Return the [x, y] coordinate for the center point of the cell that contains the specified text.  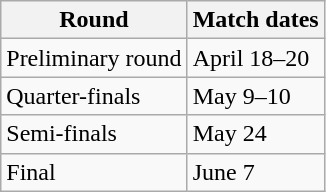
Quarter-finals [94, 96]
June 7 [256, 172]
Round [94, 20]
Preliminary round [94, 58]
Match dates [256, 20]
May 9–10 [256, 96]
Final [94, 172]
Semi-finals [94, 134]
April 18–20 [256, 58]
May 24 [256, 134]
